Return (X, Y) of the center of cell containing provided text 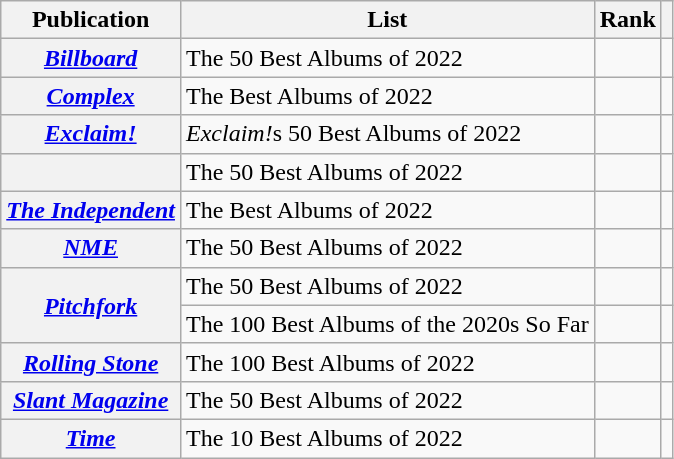
List (387, 20)
The 100 Best Albums of 2022 (387, 362)
Exclaim! (91, 134)
Time (91, 438)
The 10 Best Albums of 2022 (387, 438)
Billboard (91, 58)
Pitchfork (91, 305)
Slant Magazine (91, 400)
The 100 Best Albums of the 2020s So Far (387, 324)
The Independent (91, 210)
Complex (91, 96)
Exclaim!s 50 Best Albums of 2022 (387, 134)
NME (91, 248)
Rolling Stone (91, 362)
Rank (628, 20)
Publication (91, 20)
